Locate the cell with the specified text and output its (x, y) center coordinate. 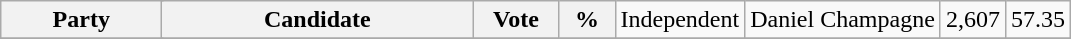
Vote (516, 20)
Daniel Champagne (843, 20)
Candidate (318, 20)
Party (82, 20)
Independent (680, 20)
2,607 (972, 20)
57.35 (1038, 20)
% (587, 20)
